Identify which cell holds the provided text, then report its (x, y) central coordinate. 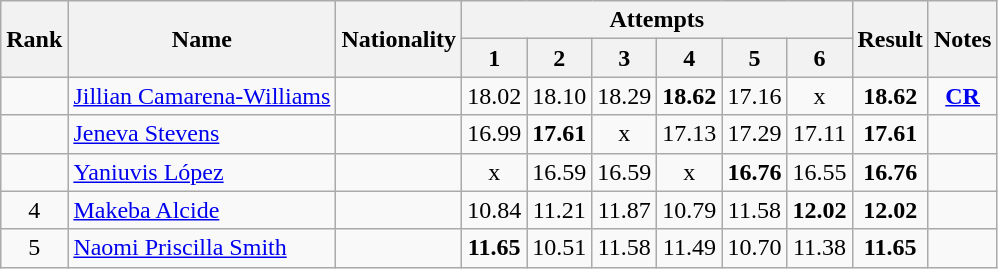
18.10 (560, 96)
CR (962, 96)
Nationality (399, 39)
10.84 (494, 210)
Notes (962, 39)
17.11 (820, 134)
11.21 (560, 210)
11.87 (624, 210)
Rank (34, 39)
Attempts (657, 20)
16.55 (820, 172)
Name (202, 39)
2 (560, 58)
Naomi Priscilla Smith (202, 248)
17.13 (690, 134)
18.02 (494, 96)
16.99 (494, 134)
3 (624, 58)
10.70 (754, 248)
Jeneva Stevens (202, 134)
Makeba Alcide (202, 210)
17.16 (754, 96)
10.79 (690, 210)
18.29 (624, 96)
6 (820, 58)
10.51 (560, 248)
11.38 (820, 248)
Yaniuvis López (202, 172)
1 (494, 58)
17.29 (754, 134)
Result (890, 39)
Jillian Camarena-Williams (202, 96)
11.49 (690, 248)
